Extract the (X, Y) coordinate from the center of the cell holding the provided text.  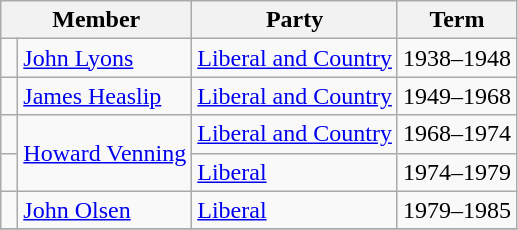
Howard Venning (105, 153)
Term (456, 20)
Party (295, 20)
1974–1979 (456, 172)
Member (96, 20)
1968–1974 (456, 134)
1938–1948 (456, 58)
John Lyons (105, 58)
John Olsen (105, 210)
1949–1968 (456, 96)
1979–1985 (456, 210)
James Heaslip (105, 96)
